Determine the [x, y] coordinate at the center of the cell enclosing the given text.  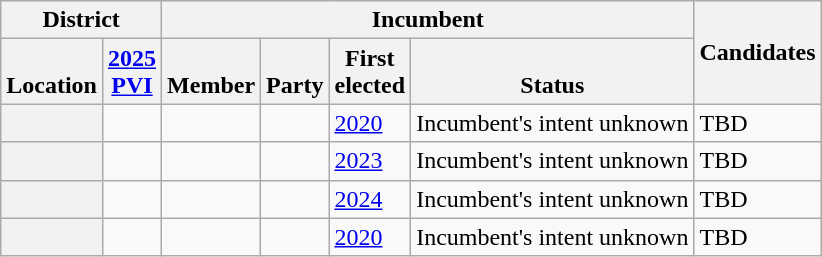
Incumbent [428, 20]
Location [52, 72]
Candidates [758, 52]
2024 [370, 199]
Party [295, 72]
2025PVI [132, 72]
Status [552, 72]
Firstelected [370, 72]
Member [212, 72]
District [82, 20]
2023 [370, 161]
